Extract the (X, Y) coordinate from the center of the cell holding the provided text.  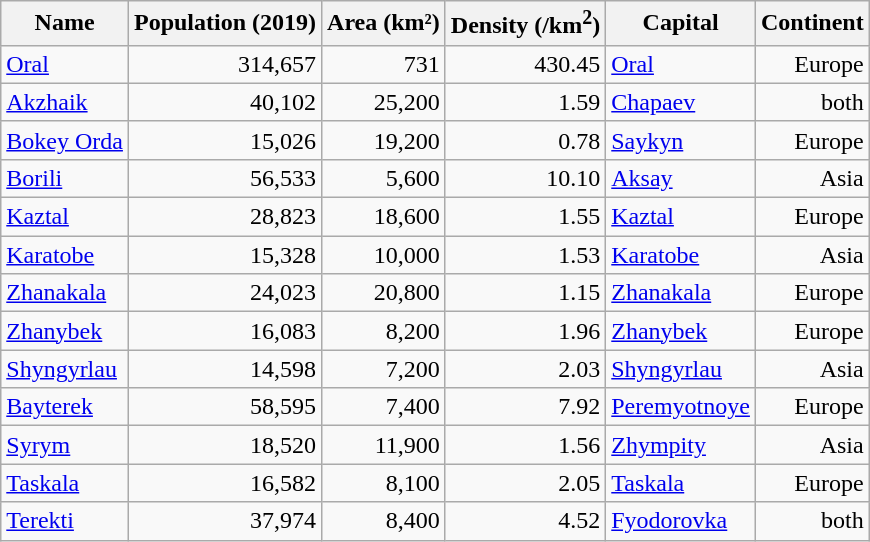
Name (65, 24)
8,100 (384, 483)
14,598 (224, 369)
0.78 (525, 140)
Population (2019) (224, 24)
Aksay (681, 178)
7.92 (525, 407)
5,600 (384, 178)
10.10 (525, 178)
7,400 (384, 407)
Chapaev (681, 102)
Capital (681, 24)
430.45 (525, 64)
19,200 (384, 140)
1.53 (525, 255)
2.05 (525, 483)
1.59 (525, 102)
16,582 (224, 483)
1.15 (525, 293)
58,595 (224, 407)
16,083 (224, 331)
1.56 (525, 445)
2.03 (525, 369)
1.55 (525, 217)
7,200 (384, 369)
37,974 (224, 521)
40,102 (224, 102)
Akzhaik (65, 102)
8,400 (384, 521)
731 (384, 64)
20,800 (384, 293)
Density (/km2) (525, 24)
Bayterek (65, 407)
Peremyotnoye (681, 407)
Saykyn (681, 140)
10,000 (384, 255)
28,823 (224, 217)
25,200 (384, 102)
24,023 (224, 293)
15,026 (224, 140)
Borili (65, 178)
18,520 (224, 445)
8,200 (384, 331)
314,657 (224, 64)
18,600 (384, 217)
Bokey Orda (65, 140)
Zhympity (681, 445)
15,328 (224, 255)
11,900 (384, 445)
1.96 (525, 331)
Fyodorovka (681, 521)
Terekti (65, 521)
4.52 (525, 521)
Area (km²) (384, 24)
Syrym (65, 445)
Continent (812, 24)
56,533 (224, 178)
